Locate the cell with the specified text and output its [x, y] center coordinate. 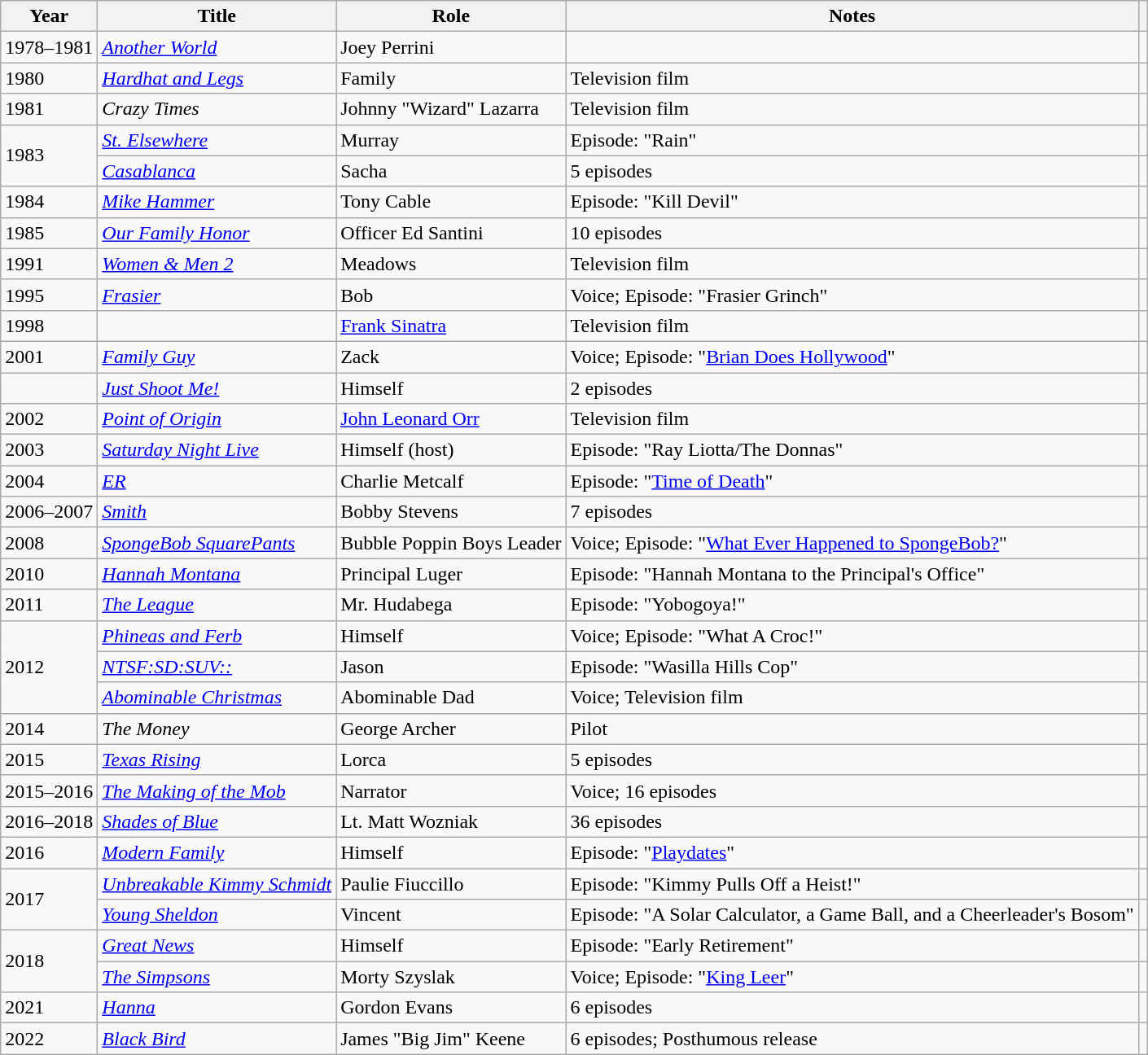
6 episodes; Posthumous release [852, 1039]
Unbreakable Kimmy Schmidt [217, 883]
Smith [217, 512]
Texas Rising [217, 760]
Point of Origin [217, 419]
Frank Sinatra [451, 326]
Himself (host) [451, 450]
The Money [217, 729]
Women & Men 2 [217, 264]
Episode: "Ray Liotta/The Donnas" [852, 450]
The Simpsons [217, 977]
2003 [49, 450]
Mike Hammer [217, 202]
Officer Ed Santini [451, 233]
Hanna [217, 1008]
Modern Family [217, 852]
Title [217, 16]
Morty Szyslak [451, 977]
2012 [49, 667]
Voice; Television film [852, 698]
Sacha [451, 171]
Casablanca [217, 171]
1984 [49, 202]
Our Family Honor [217, 233]
The Making of the Mob [217, 790]
1983 [49, 155]
2022 [49, 1039]
Black Bird [217, 1039]
10 episodes [852, 233]
Abominable Christmas [217, 698]
Frasier [217, 295]
Voice; Episode: "What A Croc!" [852, 636]
Tony Cable [451, 202]
Episode: "Rain" [852, 140]
Bob [451, 295]
Jason [451, 667]
John Leonard Orr [451, 419]
Episode: "A Solar Calculator, a Game Ball, and a Cheerleader's Bosom" [852, 915]
2 episodes [852, 388]
Voice; 16 episodes [852, 790]
SpongeBob SquarePants [217, 543]
Narrator [451, 790]
Episode: "Time of Death" [852, 481]
Family [451, 78]
Principal Luger [451, 574]
2011 [49, 605]
Voice; Episode: "King Leer" [852, 977]
Mr. Hudabega [451, 605]
2006–2007 [49, 512]
Episode: "Kill Devil" [852, 202]
Paulie Fiuccillo [451, 883]
Johnny "Wizard" Lazarra [451, 109]
Joey Perrini [451, 47]
2021 [49, 1008]
ER [217, 481]
Pilot [852, 729]
Bobby Stevens [451, 512]
Another World [217, 47]
2014 [49, 729]
George Archer [451, 729]
Zack [451, 357]
2015 [49, 760]
Phineas and Ferb [217, 636]
2001 [49, 357]
2004 [49, 481]
2015–2016 [49, 790]
Murray [451, 140]
Crazy Times [217, 109]
1985 [49, 233]
2017 [49, 899]
Role [451, 16]
Voice; Episode: "Frasier Grinch" [852, 295]
1980 [49, 78]
NTSF:SD:SUV:: [217, 667]
Just Shoot Me! [217, 388]
St. Elsewhere [217, 140]
2010 [49, 574]
Lorca [451, 760]
6 episodes [852, 1008]
Meadows [451, 264]
2002 [49, 419]
Young Sheldon [217, 915]
Great News [217, 946]
Voice; Episode: "What Ever Happened to SpongeBob?" [852, 543]
Gordon Evans [451, 1008]
James "Big Jim" Keene [451, 1039]
Episode: "Playdates" [852, 852]
Voice; Episode: "Brian Does Hollywood" [852, 357]
Hardhat and Legs [217, 78]
1981 [49, 109]
2016–2018 [49, 821]
Year [49, 16]
2008 [49, 543]
Charlie Metcalf [451, 481]
The League [217, 605]
2016 [49, 852]
Hannah Montana [217, 574]
Episode: "Early Retirement" [852, 946]
7 episodes [852, 512]
36 episodes [852, 821]
Episode: "Yobogoya!" [852, 605]
Abominable Dad [451, 698]
Notes [852, 16]
1995 [49, 295]
1978–1981 [49, 47]
2018 [49, 961]
Episode: "Hannah Montana to the Principal's Office" [852, 574]
Episode: "Wasilla Hills Cop" [852, 667]
Saturday Night Live [217, 450]
1991 [49, 264]
Bubble Poppin Boys Leader [451, 543]
1998 [49, 326]
Family Guy [217, 357]
Episode: "Kimmy Pulls Off a Heist!" [852, 883]
Lt. Matt Wozniak [451, 821]
Vincent [451, 915]
Shades of Blue [217, 821]
